From the cell containing the given text, extract its center point as [x, y] coordinate. 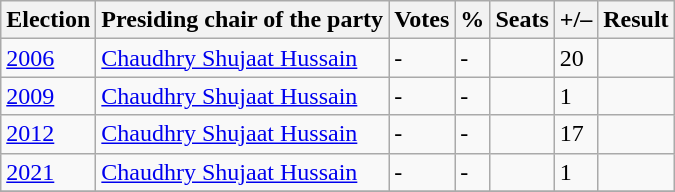
2006 [48, 58]
% [472, 20]
20 [576, 58]
+/– [576, 20]
Seats [522, 20]
2009 [48, 96]
17 [576, 134]
Election [48, 20]
Votes [422, 20]
Presiding chair of the party [242, 20]
2021 [48, 172]
2012 [48, 134]
Result [636, 20]
